Identify which cell holds the provided text, then report its (X, Y) central coordinate. 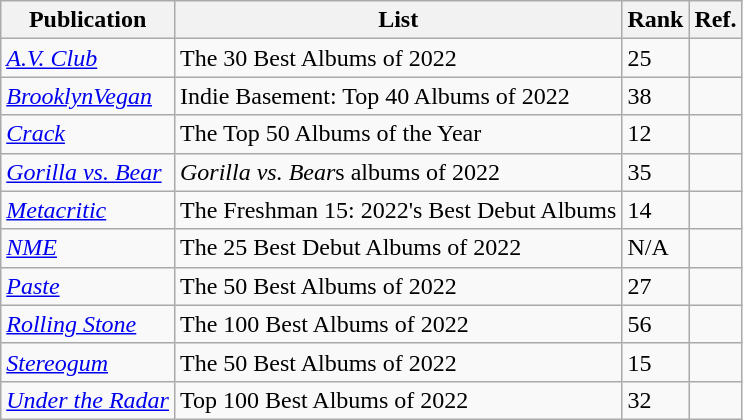
Stereogum (88, 362)
38 (656, 96)
Top 100 Best Albums of 2022 (398, 400)
25 (656, 58)
NME (88, 248)
12 (656, 134)
32 (656, 400)
List (398, 20)
The 100 Best Albums of 2022 (398, 324)
The 30 Best Albums of 2022 (398, 58)
The Top 50 Albums of the Year (398, 134)
Gorilla vs. Bear (88, 172)
N/A (656, 248)
15 (656, 362)
Rolling Stone (88, 324)
The Freshman 15: 2022's Best Debut Albums (398, 210)
Crack (88, 134)
Indie Basement: Top 40 Albums of 2022 (398, 96)
35 (656, 172)
Paste (88, 286)
56 (656, 324)
Gorilla vs. Bears albums of 2022 (398, 172)
BrooklynVegan (88, 96)
A.V. Club (88, 58)
14 (656, 210)
The 25 Best Debut Albums of 2022 (398, 248)
Ref. (716, 20)
Under the Radar (88, 400)
Metacritic (88, 210)
Rank (656, 20)
27 (656, 286)
Publication (88, 20)
